Capture the cell that displays the provided text and extract its [X, Y] central coordinate. 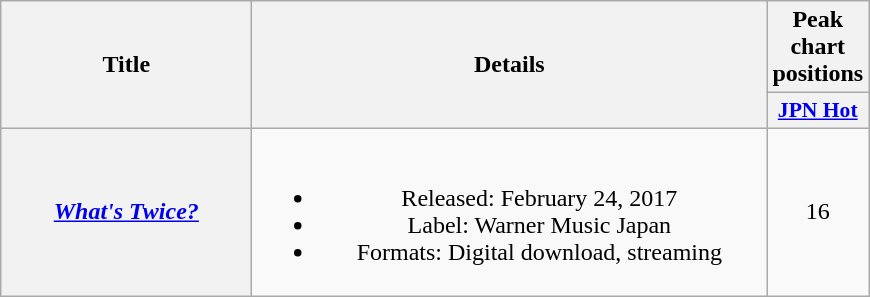
Peak chart positions [818, 47]
JPN Hot [818, 111]
Details [510, 65]
Title [126, 65]
What's Twice? [126, 212]
Released: February 24, 2017Label: Warner Music JapanFormats: Digital download, streaming [510, 212]
16 [818, 212]
